Detect which cell encompasses the target text, then output its (x, y) center coordinate. 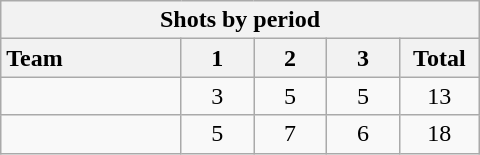
1 (218, 58)
Total (439, 58)
13 (439, 96)
6 (364, 134)
Team (91, 58)
Shots by period (240, 20)
18 (439, 134)
2 (290, 58)
7 (290, 134)
